Return the [x, y] coordinate for the center point of the cell that contains the specified text.  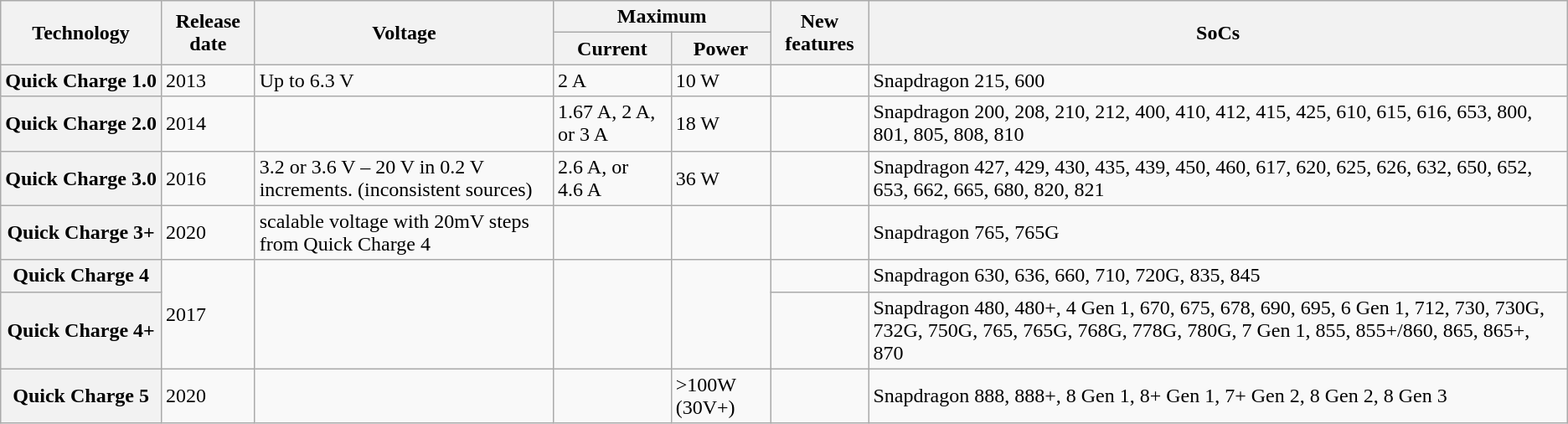
2014 [208, 124]
36 W [720, 178]
Snapdragon 765, 765G [1218, 233]
Quick Charge 3.0 [81, 178]
Quick Charge 1.0 [81, 80]
2.6 A, or 4.6 A [613, 178]
Snapdragon 427, 429, 430, 435, 439, 450, 460, 617, 620, 625, 626, 632, 650, 652, 653, 662, 665, 680, 820, 821 [1218, 178]
Snapdragon 215, 600 [1218, 80]
Quick Charge 4 [81, 276]
Snapdragon 200, 208, 210, 212, 400, 410, 412, 415, 425, 610, 615, 616, 653, 800, 801, 805, 808, 810 [1218, 124]
Power [720, 49]
Snapdragon 630, 636, 660, 710, 720G, 835, 845 [1218, 276]
SoCs [1218, 33]
Quick Charge 3+ [81, 233]
Maximum [662, 17]
Quick Charge 2.0 [81, 124]
>100W (30V+) [720, 396]
Voltage [404, 33]
scalable voltage with 20mV steps from Quick Charge 4 [404, 233]
10 W [720, 80]
2013 [208, 80]
Current [613, 49]
Technology [81, 33]
Snapdragon 888, 888+, 8 Gen 1, 8+ Gen 1, 7+ Gen 2, 8 Gen 2, 8 Gen 3 [1218, 396]
Up to 6.3 V [404, 80]
3.2 or 3.6 V – 20 V in 0.2 V increments. (inconsistent sources) [404, 178]
Release date [208, 33]
1.67 A, 2 A, or 3 A [613, 124]
18 W [720, 124]
2017 [208, 314]
Quick Charge 4+ [81, 330]
Quick Charge 5 [81, 396]
2 A [613, 80]
2016 [208, 178]
New features [819, 33]
